Capture the cell that displays the provided text and extract its [x, y] central coordinate. 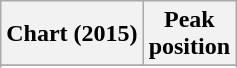
Chart (2015) [72, 34]
Peakposition [189, 34]
